Return (x, y) of the center of cell containing provided text 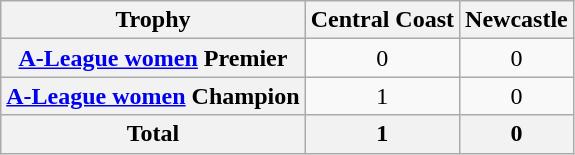
Trophy (153, 20)
Newcastle (517, 20)
Total (153, 134)
A-League women Champion (153, 96)
Central Coast (382, 20)
A-League women Premier (153, 58)
